For the text-containing cell, return its midpoint in [X, Y] coordinate format. 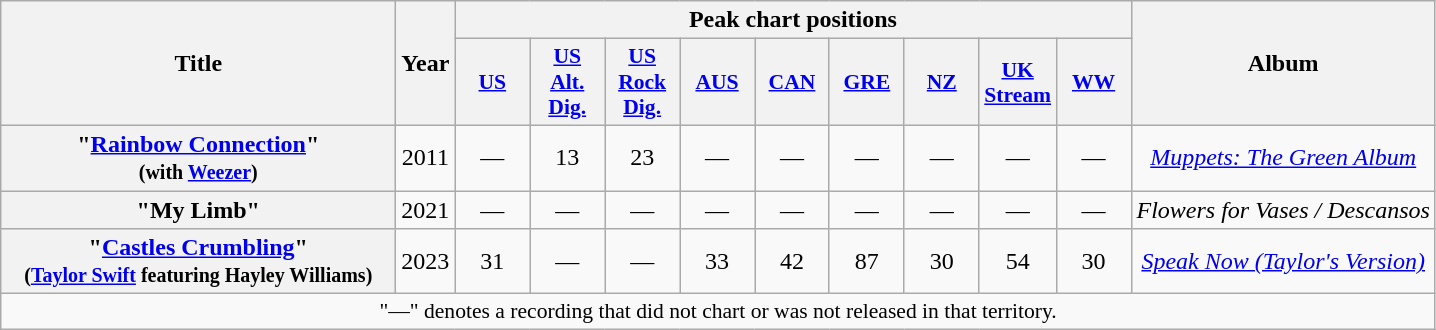
Muppets: The Green Album [1283, 158]
"Rainbow Connection"(with Weezer) [198, 158]
33 [718, 262]
13 [568, 158]
NZ [942, 82]
31 [492, 262]
"—" denotes a recording that did not chart or was not released in that territory. [718, 312]
2023 [426, 262]
UKStream [1018, 82]
Peak chart positions [793, 20]
42 [792, 262]
Title [198, 64]
87 [866, 262]
AUS [718, 82]
Album [1283, 64]
GRE [866, 82]
"Castles Crumbling"(Taylor Swift featuring Hayley Williams) [198, 262]
US [492, 82]
2021 [426, 209]
CAN [792, 82]
Year [426, 64]
USAlt.Dig. [568, 82]
USRockDig. [642, 82]
Speak Now (Taylor's Version) [1283, 262]
"My Limb" [198, 209]
54 [1018, 262]
WW [1094, 82]
23 [642, 158]
Flowers for Vases / Descansos [1283, 209]
2011 [426, 158]
